Locate the cell with the specified text and output its (X, Y) center coordinate. 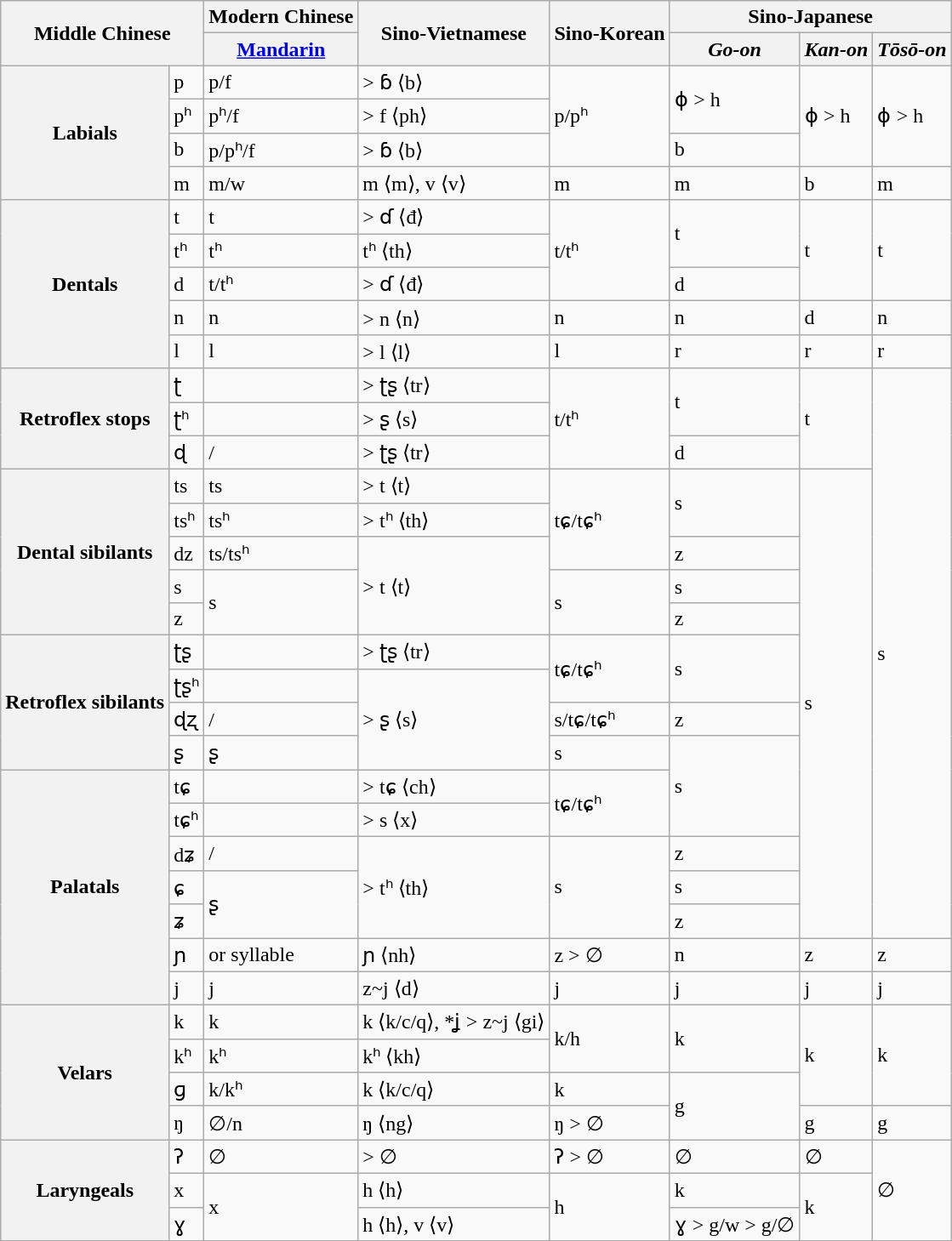
Retroflex stops (85, 418)
dz (187, 554)
m/w (281, 184)
pʰ (187, 116)
p/pʰ (609, 116)
Modern Chinese (281, 17)
k/kʰ (281, 1090)
or syllable (281, 954)
ʑ (187, 921)
Palatals (85, 888)
Go-on (735, 49)
tɕ (187, 787)
z > ∅ (609, 954)
dʑ (187, 854)
> ∅ (454, 1157)
p (187, 83)
> f ⟨ph⟩ (454, 116)
k ⟨k/c/q⟩, *ʝ > z~j ⟨gi⟩ (454, 1022)
h ⟨h⟩ (454, 1190)
ɡ (187, 1090)
ŋ (187, 1123)
Velars (85, 1073)
k/h (609, 1039)
p/pʰ/f (281, 150)
kʰ ⟨kh⟩ (454, 1056)
ŋ ⟨ng⟩ (454, 1123)
h (609, 1206)
> tɕ ⟨ch⟩ (454, 787)
ɖʐ (187, 720)
Kan-on (836, 49)
Dentals (85, 284)
Laryngeals (85, 1191)
ŋ > ∅ (609, 1123)
s/tɕ/tɕʰ (609, 720)
ʔ > ∅ (609, 1157)
k ⟨k/c/q⟩ (454, 1090)
ɖ (187, 453)
Retroflex sibilants (85, 702)
m ⟨m⟩, v ⟨v⟩ (454, 184)
ʔ (187, 1157)
Sino-Korean (609, 33)
∅/n (281, 1123)
tɕʰ (187, 820)
Dental sibilants (85, 553)
ɣ (187, 1224)
> s ⟨x⟩ (454, 820)
Tōsō-on (912, 49)
ʈʂ (187, 652)
pʰ/f (281, 116)
ʈ (187, 385)
z~j ⟨d⟩ (454, 988)
Middle Chinese (102, 33)
Mandarin (281, 49)
> l ⟨l⟩ (454, 351)
ts/tsʰ (281, 554)
ʈʰ (187, 418)
ɲ (187, 954)
Sino-Japanese (810, 17)
p/f (281, 83)
h ⟨h⟩, v ⟨v⟩ (454, 1224)
ɣ > g/w > g/∅ (735, 1224)
Sino-Vietnamese (454, 33)
ɕ (187, 887)
tʰ ⟨th⟩ (454, 251)
ʈʂʰ (187, 686)
Labials (85, 133)
ɲ ⟨nh⟩ (454, 954)
> n ⟨n⟩ (454, 318)
